Search for the cell housing the specified text and yield its [x, y] center coordinate. 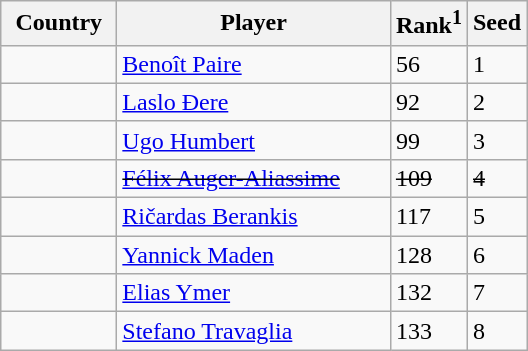
128 [428, 255]
99 [428, 140]
1 [496, 64]
8 [496, 331]
Laslo Đere [254, 102]
Seed [496, 24]
56 [428, 64]
Ugo Humbert [254, 140]
2 [496, 102]
7 [496, 293]
4 [496, 178]
Country [59, 24]
132 [428, 293]
117 [428, 217]
Benoît Paire [254, 64]
109 [428, 178]
Félix Auger-Aliassime [254, 178]
Yannick Maden [254, 255]
Ričardas Berankis [254, 217]
Elias Ymer [254, 293]
3 [496, 140]
92 [428, 102]
133 [428, 331]
Rank1 [428, 24]
6 [496, 255]
Stefano Travaglia [254, 331]
5 [496, 217]
Player [254, 24]
